From the cell containing the given text, extract its center point as [x, y] coordinate. 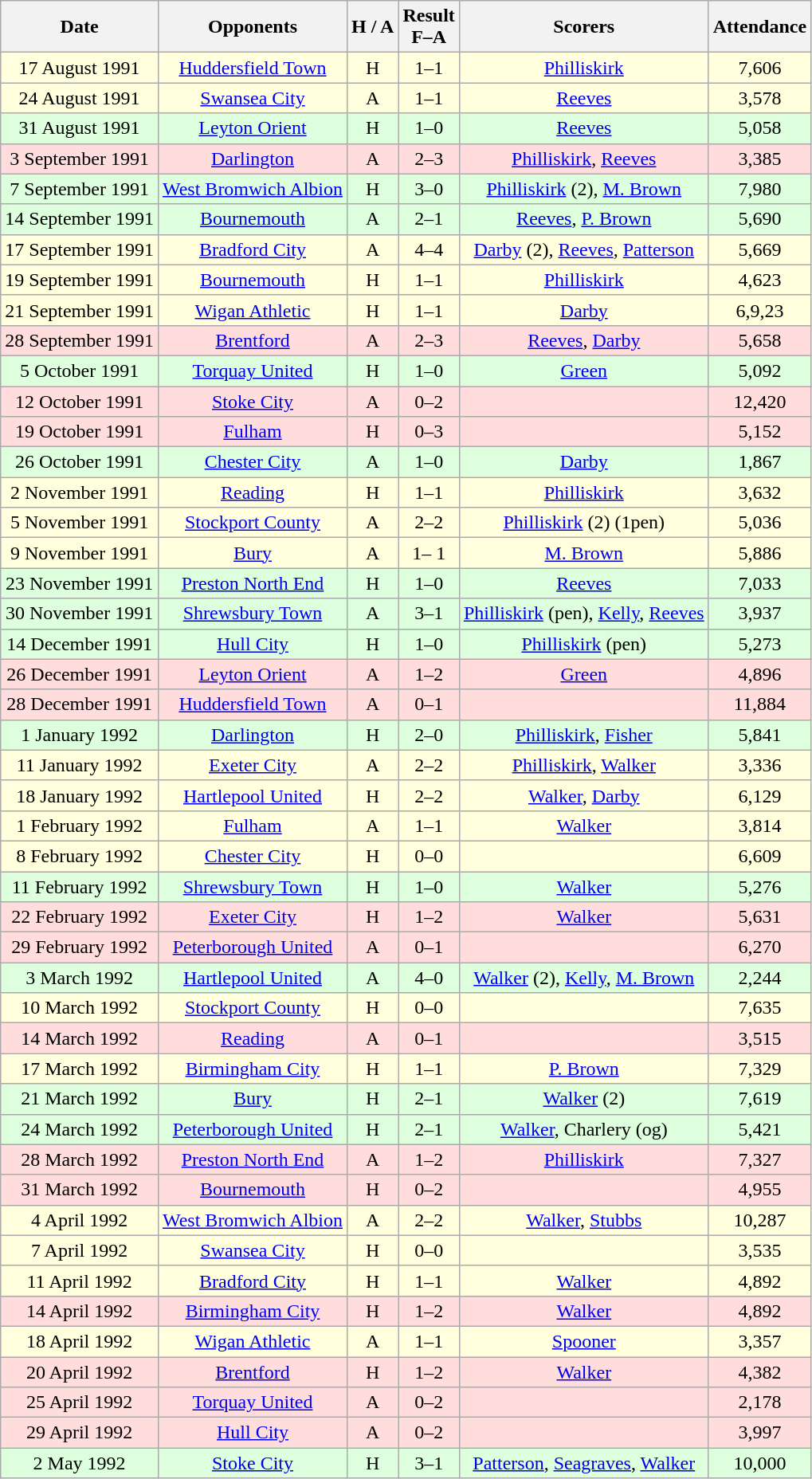
Reeves, Darby [583, 340]
18 April 1992 [80, 1341]
3,535 [759, 1250]
P. Brown [583, 1069]
2 May 1992 [80, 1463]
22 February 1992 [80, 917]
Patterson, Seagraves, Walker [583, 1463]
18 January 1992 [80, 795]
11 February 1992 [80, 887]
5 October 1991 [80, 371]
5,058 [759, 128]
7 September 1991 [80, 189]
4–0 [429, 978]
M. Brown [583, 553]
4,382 [759, 1371]
5,092 [759, 371]
31 August 1991 [80, 128]
28 September 1991 [80, 340]
5,273 [759, 644]
14 April 1992 [80, 1311]
1 February 1992 [80, 826]
12,420 [759, 401]
0–3 [429, 432]
H / A [373, 27]
5,152 [759, 432]
26 October 1991 [80, 462]
2,178 [759, 1402]
1– 1 [429, 553]
19 September 1991 [80, 280]
7,619 [759, 1099]
ResultF–A [429, 27]
5,276 [759, 887]
Spooner [583, 1341]
5,421 [759, 1129]
5,690 [759, 219]
28 March 1992 [80, 1159]
Walker, Charlery (og) [583, 1129]
5,886 [759, 553]
7,033 [759, 583]
Philliskirk, Walker [583, 765]
6,9,23 [759, 310]
Philliskirk, Reeves [583, 159]
17 August 1991 [80, 68]
4,623 [759, 280]
2,244 [759, 978]
Opponents [252, 27]
23 November 1991 [80, 583]
3–0 [429, 189]
29 February 1992 [80, 947]
Attendance [759, 27]
5,631 [759, 917]
3 March 1992 [80, 978]
17 September 1991 [80, 249]
Walker (2) [583, 1099]
5 November 1991 [80, 523]
Reeves, P. Brown [583, 219]
26 December 1991 [80, 674]
24 August 1991 [80, 98]
5,658 [759, 340]
21 March 1992 [80, 1099]
19 October 1991 [80, 432]
5,036 [759, 523]
Philliskirk (2), M. Brown [583, 189]
3,937 [759, 614]
10 March 1992 [80, 1008]
24 March 1992 [80, 1129]
4,896 [759, 674]
3,997 [759, 1433]
5,841 [759, 735]
5,669 [759, 249]
6,129 [759, 795]
12 October 1991 [80, 401]
3,632 [759, 492]
Philliskirk (pen) [583, 644]
3 September 1991 [80, 159]
Walker (2), Kelly, M. Brown [583, 978]
3,336 [759, 765]
29 April 1992 [80, 1433]
Walker, Darby [583, 795]
30 November 1991 [80, 614]
25 April 1992 [80, 1402]
17 March 1992 [80, 1069]
6,609 [759, 856]
3,578 [759, 98]
1 January 1992 [80, 735]
28 December 1991 [80, 704]
3,357 [759, 1341]
6,270 [759, 947]
2 November 1991 [80, 492]
7,329 [759, 1069]
7 April 1992 [80, 1250]
1,867 [759, 462]
Philliskirk, Fisher [583, 735]
7,327 [759, 1159]
4 April 1992 [80, 1220]
Darby (2), Reeves, Patterson [583, 249]
11 January 1992 [80, 765]
2–0 [429, 735]
14 September 1991 [80, 219]
8 February 1992 [80, 856]
31 March 1992 [80, 1190]
3,385 [759, 159]
14 March 1992 [80, 1038]
4,955 [759, 1190]
4–4 [429, 249]
20 April 1992 [80, 1371]
9 November 1991 [80, 553]
7,980 [759, 189]
21 September 1991 [80, 310]
Scorers [583, 27]
10,000 [759, 1463]
3,515 [759, 1038]
7,635 [759, 1008]
Date [80, 27]
14 December 1991 [80, 644]
Philliskirk (pen), Kelly, Reeves [583, 614]
Walker, Stubbs [583, 1220]
Philliskirk (2) (1pen) [583, 523]
10,287 [759, 1220]
11,884 [759, 704]
3,814 [759, 826]
7,606 [759, 68]
11 April 1992 [80, 1281]
